For the text-containing cell, return its midpoint in [x, y] coordinate format. 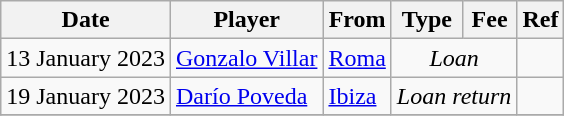
19 January 2023 [86, 96]
13 January 2023 [86, 58]
From [357, 20]
Type [426, 20]
Date [86, 20]
Player [246, 20]
Loan return [454, 96]
Ibiza [357, 96]
Loan [454, 58]
Darío Poveda [246, 96]
Fee [490, 20]
Gonzalo Villar [246, 58]
Roma [357, 58]
Ref [540, 20]
